Find where the given text appears and provide that cell's center as [x, y] coordinate. 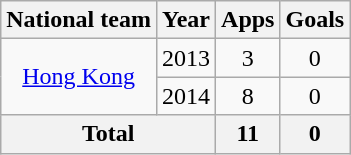
Apps [248, 20]
National team [79, 20]
8 [248, 96]
Hong Kong [79, 77]
2013 [186, 58]
3 [248, 58]
Goals [315, 20]
Total [108, 134]
Year [186, 20]
2014 [186, 96]
11 [248, 134]
